Search for the cell housing the specified text and yield its (x, y) center coordinate. 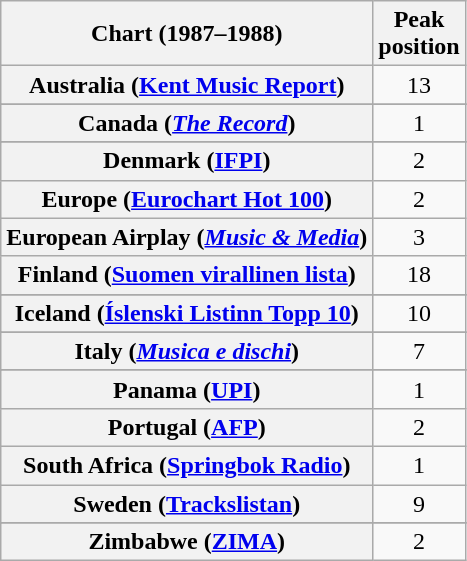
10 (419, 313)
Zimbabwe (ZIMA) (187, 542)
Canada (The Record) (187, 123)
9 (419, 503)
3 (419, 237)
Denmark (IFPI) (187, 161)
European Airplay (Music & Media) (187, 237)
Portugal (AFP) (187, 427)
Italy (Musica e dischi) (187, 351)
7 (419, 351)
Finland (Suomen virallinen lista) (187, 275)
13 (419, 85)
Australia (Kent Music Report) (187, 85)
Europe (Eurochart Hot 100) (187, 199)
18 (419, 275)
South Africa (Springbok Radio) (187, 465)
Iceland (Íslenski Listinn Topp 10) (187, 313)
Chart (1987–1988) (187, 34)
Sweden (Trackslistan) (187, 503)
Peakposition (419, 34)
Panama (UPI) (187, 389)
